Output the (x, y) coordinate of the center of the cell containing the given text.  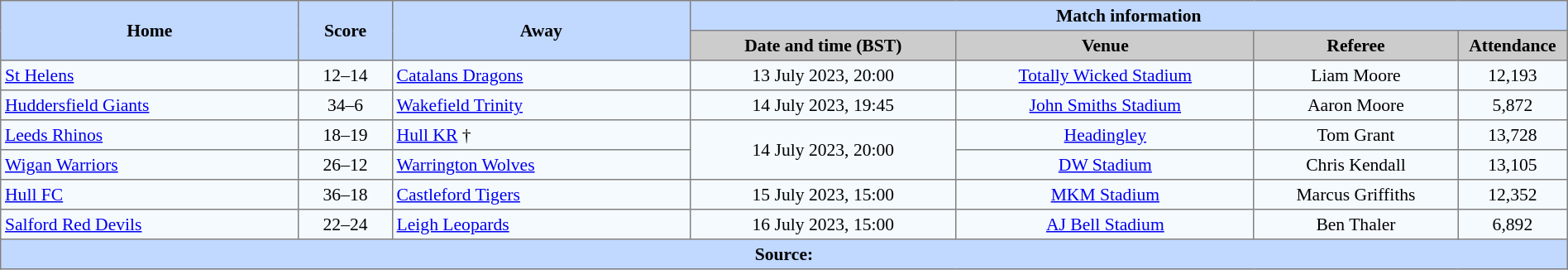
Huddersfield Giants (150, 105)
12,193 (1513, 75)
Hull KR † (541, 135)
22–24 (346, 224)
34–6 (346, 105)
36–18 (346, 195)
Home (150, 31)
14 July 2023, 20:00 (823, 150)
Date and time (BST) (823, 46)
Liam Moore (1355, 75)
26–12 (346, 165)
John Smiths Stadium (1105, 105)
13,105 (1513, 165)
Headingley (1105, 135)
Warrington Wolves (541, 165)
St Helens (150, 75)
Salford Red Devils (150, 224)
Wigan Warriors (150, 165)
13,728 (1513, 135)
Referee (1355, 46)
14 July 2023, 19:45 (823, 105)
Score (346, 31)
Venue (1105, 46)
Wakefield Trinity (541, 105)
Leigh Leopards (541, 224)
12,352 (1513, 195)
Catalans Dragons (541, 75)
DW Stadium (1105, 165)
Totally Wicked Stadium (1105, 75)
Hull FC (150, 195)
Source: (784, 254)
5,872 (1513, 105)
Castleford Tigers (541, 195)
12–14 (346, 75)
Chris Kendall (1355, 165)
AJ Bell Stadium (1105, 224)
Ben Thaler (1355, 224)
Match information (1128, 16)
Leeds Rhinos (150, 135)
18–19 (346, 135)
Attendance (1513, 46)
16 July 2023, 15:00 (823, 224)
Marcus Griffiths (1355, 195)
MKM Stadium (1105, 195)
13 July 2023, 20:00 (823, 75)
Tom Grant (1355, 135)
6,892 (1513, 224)
15 July 2023, 15:00 (823, 195)
Away (541, 31)
Aaron Moore (1355, 105)
